Return the [x, y] coordinate for the center point of the cell that contains the specified text.  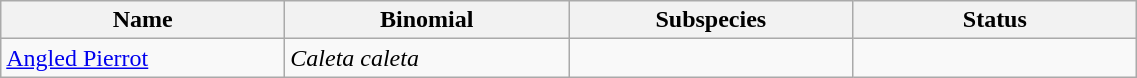
Name [143, 20]
Subspecies [711, 20]
Caleta caleta [427, 58]
Binomial [427, 20]
Status [995, 20]
Angled Pierrot [143, 58]
